Extract the [X, Y] coordinate from the center of the cell holding the provided text.  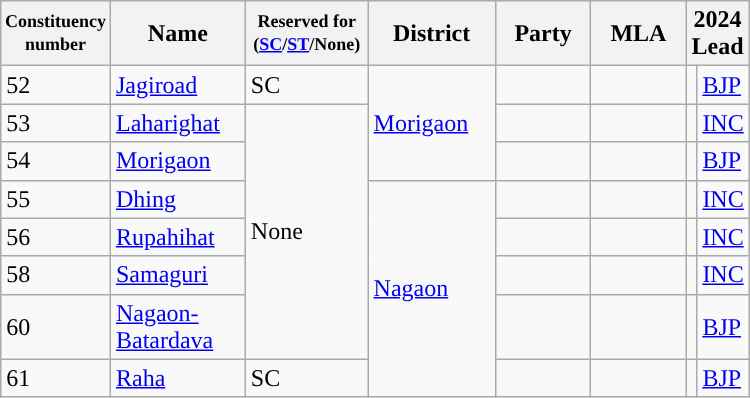
Dhing [178, 199]
61 [56, 378]
District [432, 34]
Raha [178, 378]
Constituency number [56, 34]
53 [56, 123]
Party [543, 34]
Laharighat [178, 123]
55 [56, 199]
Name [178, 34]
Rupahihat [178, 237]
Nagaon [432, 288]
56 [56, 237]
2024 Lead [718, 34]
60 [56, 326]
Samaguri [178, 275]
Jagiroad [178, 85]
Nagaon-Batardava [178, 326]
None [306, 232]
MLA [638, 34]
Reserved for (SC/ST/None) [306, 34]
52 [56, 85]
58 [56, 275]
54 [56, 161]
